Identify which cell holds the provided text, then report its [X, Y] central coordinate. 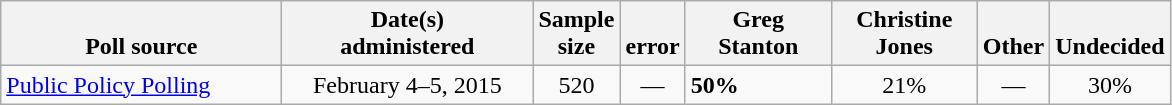
520 [576, 85]
error [652, 34]
Date(s)administered [408, 34]
February 4–5, 2015 [408, 85]
Public Policy Polling [142, 85]
Poll source [142, 34]
30% [1110, 85]
GregStanton [758, 34]
50% [758, 85]
Other [1013, 34]
Undecided [1110, 34]
21% [904, 85]
Samplesize [576, 34]
ChristineJones [904, 34]
